Return the [x, y] coordinate for the center point of the cell that contains the specified text.  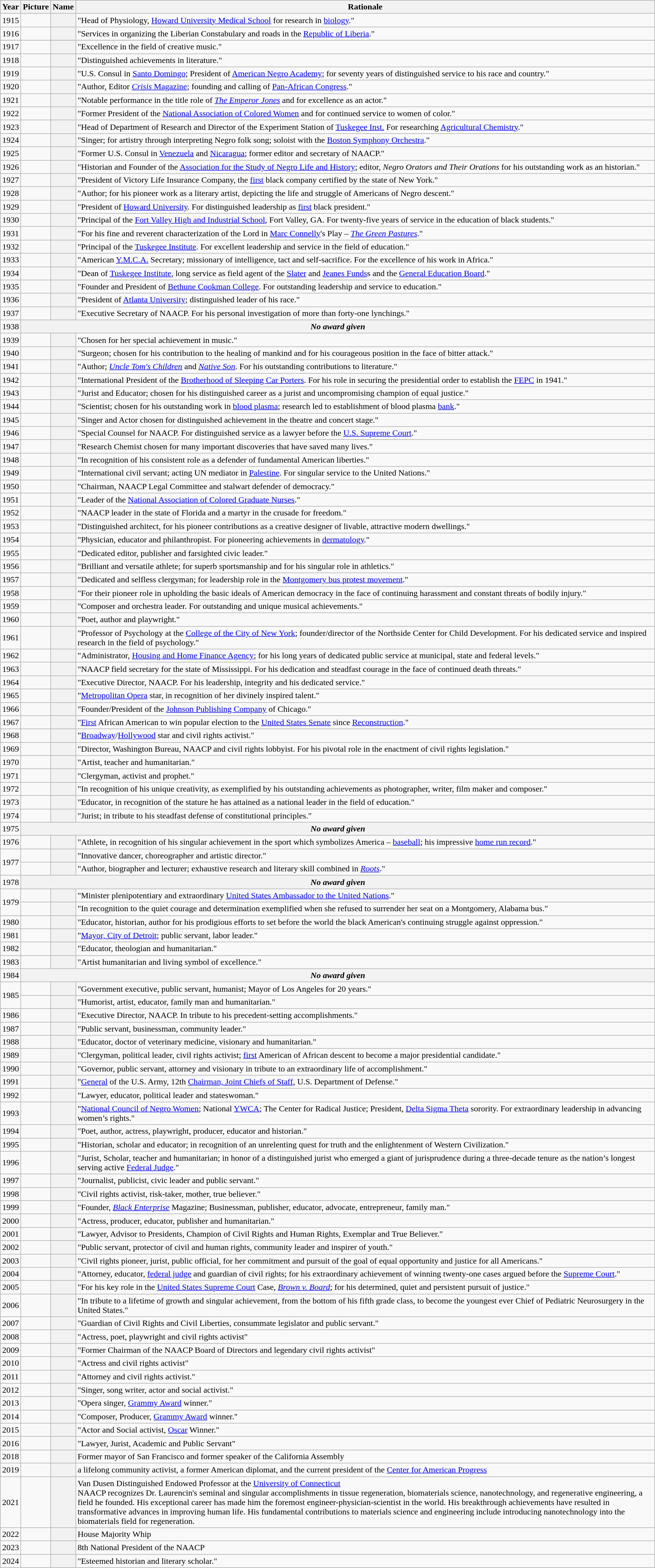
"Head of Physiology, Howard University Medical School for research in biology." [365, 20]
1966 [10, 709]
"Composer, Producer, Grammy Award winner." [365, 1416]
"For his key role in the United States Supreme Court Case, Brown v. Board; for his determined, quiet and persistent pursuit of justice." [365, 1287]
"Governor, public servant, attorney and visionary in tribute to an extraordinary life of accomplishment." [365, 1069]
1950 [10, 486]
1964 [10, 682]
"Singer, song writer, actor and social activist." [365, 1390]
"International civil servant; acting UN mediator in Palestine. For singular service to the United Nations." [365, 473]
"Artist, teacher and humanitarian." [365, 762]
1965 [10, 696]
2005 [10, 1287]
"Public servant, businessman, community leader." [365, 1028]
1949 [10, 473]
"President of Howard University. For distinguished leadership as first black president." [365, 207]
"Educator, doctor of veterinary medicine, visionary and humanitarian." [365, 1042]
1941 [10, 366]
1921 [10, 100]
"Innovative dancer, choreographer and artistic director." [365, 856]
1946 [10, 433]
2003 [10, 1261]
2001 [10, 1234]
1994 [10, 1131]
1995 [10, 1145]
"Director, Washington Bureau, NAACP and civil rights lobbyist. For his pivotal role in the enactment of civil rights legislation." [365, 749]
1962 [10, 656]
"Founder/President of the Johnson Publishing Company of Chicago." [365, 709]
"Singer; for artistry through interpreting Negro folk song; soloist with the Boston Symphony Orchestra." [365, 140]
"Former President of the National Association of Colored Women and for continued service to women of color." [365, 113]
1971 [10, 775]
"Civil rights pioneer, jurist, public official, for her commitment and pursuit of the goal of equal opportunity and justice for all Americans." [365, 1261]
1973 [10, 802]
"Esteemed historian and literary scholar." [365, 1561]
1937 [10, 313]
1978 [10, 882]
"Executive Director, NAACP. In tribute to his precedent-setting accomplishments." [365, 1015]
"Historian, scholar and educator; in recognition of an unrelenting quest for truth and the enlightenment of Western Civilization." [365, 1145]
2007 [10, 1323]
1975 [10, 829]
"Artist humanitarian and living symbol of excellence." [365, 962]
"Principal of the Tuskegee Institute. For excellent leadership and service in the field of education." [365, 247]
"Educator, in recognition of the stature he has attained as a national leader in the field of education." [365, 802]
1939 [10, 340]
"Broadway/Hollywood star and civil rights activist." [365, 736]
1988 [10, 1042]
Name [63, 7]
1935 [10, 287]
2009 [10, 1350]
"Attorney and civil rights activist." [365, 1377]
"Educator, theologian and humanitarian." [365, 949]
"Dedicated and selfless clergyman; for leadership role in the Montgomery bus protest movement." [365, 579]
"Guardian of Civil Rights and Civil Liberties, consummate legislator and public servant." [365, 1323]
1936 [10, 300]
"Excellence in the field of creative music." [365, 47]
1932 [10, 247]
1930 [10, 220]
Year [10, 7]
1955 [10, 553]
"Distinguished architect, for his pioneer contributions as a creative designer of livable, attractive modern dwellings." [365, 526]
"Distinguished achievements in literature." [365, 60]
"Actress, producer, educator, publisher and humanitarian." [365, 1221]
1929 [10, 207]
1982 [10, 949]
1959 [10, 606]
1976 [10, 842]
House Majority Whip [365, 1534]
"American Y.M.C.A. Secretary; missionary of intelligence, tact and self-sacrifice. For the excellence of his work in Africa." [365, 260]
"In recognition of his unique creativity, as exemplified by his outstanding achievements as photographer, writer, film maker and composer." [365, 789]
"Humorist, artist, educator, family man and humanitarian." [365, 1002]
"General of the U.S. Army, 12th Chairman, Joint Chiefs of Staff, U.S. Department of Defense." [365, 1082]
"Author, Editor Crisis Magazine; founding and calling of Pan-African Congress." [365, 87]
1924 [10, 140]
1944 [10, 407]
2000 [10, 1221]
2015 [10, 1430]
"Special Counsel for NAACP. For distinguished service as a lawyer before the U.S. Supreme Court." [365, 433]
"Surgeon; chosen for his contribution to the healing of mankind and for his courageous position in the face of bitter attack." [365, 353]
"Journalist, publicist, civic leader and public servant." [365, 1181]
1970 [10, 762]
1923 [10, 127]
"Author; Uncle Tom's Children and Native Son. For his outstanding contributions to literature." [365, 366]
1993 [10, 1113]
2022 [10, 1534]
"Chairman, NAACP Legal Committee and stalwart defender of democracy." [365, 486]
1999 [10, 1207]
1984 [10, 975]
"Author; for his pioneer work as a literary artist, depicting the life and struggle of Americans of Negro descent." [365, 194]
"Actress, poet, playwright and civil rights activist" [365, 1337]
"In recognition to the quiet courage and determination exemplified when she refused to surrender her seat on a Montgomery, Alabama bus." [365, 909]
"Leader of the National Association of Colored Graduate Nurses." [365, 500]
"Clergyman, activist and prophet." [365, 775]
1985 [10, 995]
1925 [10, 153]
1940 [10, 353]
2010 [10, 1363]
2018 [10, 1456]
"Actress and civil rights activist" [365, 1363]
"Research Chemist chosen for many important discoveries that have saved many lives." [365, 447]
2024 [10, 1561]
"Founder and President of Bethune Cookman College. For outstanding leadership and service to education." [365, 287]
1943 [10, 393]
1977 [10, 862]
2016 [10, 1443]
1983 [10, 962]
"Educator, historian, author for his prodigious efforts to set before the world the black American's continuing struggle against oppression." [365, 922]
2019 [10, 1470]
"Executive Director, NAACP. For his leadership, integrity and his dedicated service." [365, 682]
1961 [10, 638]
1918 [10, 60]
2011 [10, 1377]
"First African American to win popular election to the United States Senate since Reconstruction." [365, 722]
"International President of the Brotherhood of Sleeping Car Porters. For his role in securing the presidential order to establish the FEPC in 1941." [365, 380]
1987 [10, 1028]
1991 [10, 1082]
1953 [10, 526]
2006 [10, 1305]
1942 [10, 380]
"NAACP field secretary for the state of Mississippi. For his dedication and steadfast courage in the face of continued death threats." [365, 669]
"U.S. Consul in Santo Domingo; President of American Negro Academy; for seventy years of distinguished service to his race and country." [365, 73]
1928 [10, 194]
"Poet, author and playwright." [365, 620]
2002 [10, 1247]
"Jurist and Educator; chosen for his distinguished career as a jurist and uncompromising champion of equal justice." [365, 393]
"Chosen for her special achievement in music." [365, 340]
1952 [10, 513]
1917 [10, 47]
"Metropolitan Opera star, in recognition of her divinely inspired talent." [365, 696]
2008 [10, 1337]
"Physician, educator and philanthropist. For pioneering achievements in dermatology." [365, 540]
"Mayor, City of Detroit; public servant, labor leader." [365, 935]
"Jurist; in tribute to his steadfast defense of constitutional principles." [365, 816]
"Government executive, public servant, humanist; Mayor of Los Angeles for 20 years." [365, 989]
"Head of Department of Research and Director of the Experiment Station of Tuskegee Inst. For researching Agricultural Chemistry." [365, 127]
"Clergyman, political leader, civil rights activist; first American of African descent to become a major presidential candidate." [365, 1055]
1926 [10, 167]
1920 [10, 87]
1916 [10, 34]
a lifelong community activist, a former American diplomat, and the current president of the Center for American Progress [365, 1470]
1963 [10, 669]
"Singer and Actor chosen for distinguished achievement in the theatre and concert stage." [365, 420]
"Minister plenipotentiary and extraordinary United States Ambassador to the United Nations." [365, 895]
"Former U.S. Consul in Venezuela and Nicaragua; former editor and secretary of NAACP." [365, 153]
"Lawyer, educator, political leader and stateswoman." [365, 1095]
1954 [10, 540]
1948 [10, 460]
"Dedicated editor, publisher and farsighted civic leader." [365, 553]
1947 [10, 447]
"NAACP leader in the state of Florida and a martyr in the crusade for freedom." [365, 513]
"President of Atlanta University; distinguished leader of his race." [365, 300]
"President of Victory Life Insurance Company, the first black company certified by the state of New York." [365, 180]
1931 [10, 233]
1956 [10, 566]
"For his fine and reverent characterization of the Lord in Marc Connelly's Play – The Green Pastures." [365, 233]
"Public servant, protector of civil and human rights, community leader and inspirer of youth." [365, 1247]
1997 [10, 1181]
1969 [10, 749]
Picture [36, 7]
1980 [10, 922]
1979 [10, 902]
"Civil rights activist, risk-taker, mother, true believer." [365, 1194]
"Services in organizing the Liberian Constabulary and roads in the Republic of Liberia." [365, 34]
8th National President of the NAACP [365, 1548]
"In recognition of his consistent role as a defender of fundamental American liberties." [365, 460]
1922 [10, 113]
"Poet, author, actress, playwright, producer, educator and historian." [365, 1131]
"Scientist; chosen for his outstanding work in blood plasma; research led to establishment of blood plasma bank." [365, 407]
1989 [10, 1055]
"Athlete, in recognition of his singular achievement in the sport which symbolizes America – baseball; his impressive home run record." [365, 842]
1998 [10, 1194]
1996 [10, 1162]
1958 [10, 593]
1972 [10, 789]
"Executive Secretary of NAACP. For his personal investigation of more than forty-one lynchings." [365, 313]
"Notable performance in the title role of The Emperor Jones and for excellence as an actor." [365, 100]
"Composer and orchestra leader. For outstanding and unique musical achievements." [365, 606]
1915 [10, 20]
1919 [10, 73]
Former mayor of San Francisco and former speaker of the California Assembly [365, 1456]
"Founder, Black Enterprise Magazine; Businessman, publisher, educator, advocate, entrepreneur, family man." [365, 1207]
2014 [10, 1416]
1957 [10, 579]
"Actor and Social activist, Oscar Winner." [365, 1430]
1933 [10, 260]
Rationale [365, 7]
2023 [10, 1548]
1927 [10, 180]
1967 [10, 722]
2004 [10, 1274]
1992 [10, 1095]
1986 [10, 1015]
"Administrator, Housing and Home Finance Agency; for his long years of dedicated public service at municipal, state and federal levels." [365, 656]
"Author, biographer and lecturer; exhaustive research and literary skill combined in Roots." [365, 869]
1974 [10, 816]
1990 [10, 1069]
2021 [10, 1502]
2013 [10, 1403]
"Dean of Tuskegee Institute, long service as field agent of the Slater and Jeanes Fundss and the General Education Board." [365, 273]
1968 [10, 736]
1934 [10, 273]
1981 [10, 935]
"Former Chairman of the NAACP Board of Directors and legendary civil rights activist" [365, 1350]
1951 [10, 500]
"Principal of the Fort Valley High and Industrial School, Fort Valley, GA. For twenty-five years of service in the education of black students." [365, 220]
1945 [10, 420]
1960 [10, 620]
"Opera singer, Grammy Award winner." [365, 1403]
2012 [10, 1390]
"Lawyer, Advisor to Presidents, Champion of Civil Rights and Human Rights, Exemplar and True Believer." [365, 1234]
1938 [10, 326]
"Lawyer, Jurist, Academic and Public Servant" [365, 1443]
"Brilliant and versatile athlete; for superb sportsmanship and for his singular role in athletics." [365, 566]
